Locate the cell with the specified text and output its (X, Y) center coordinate. 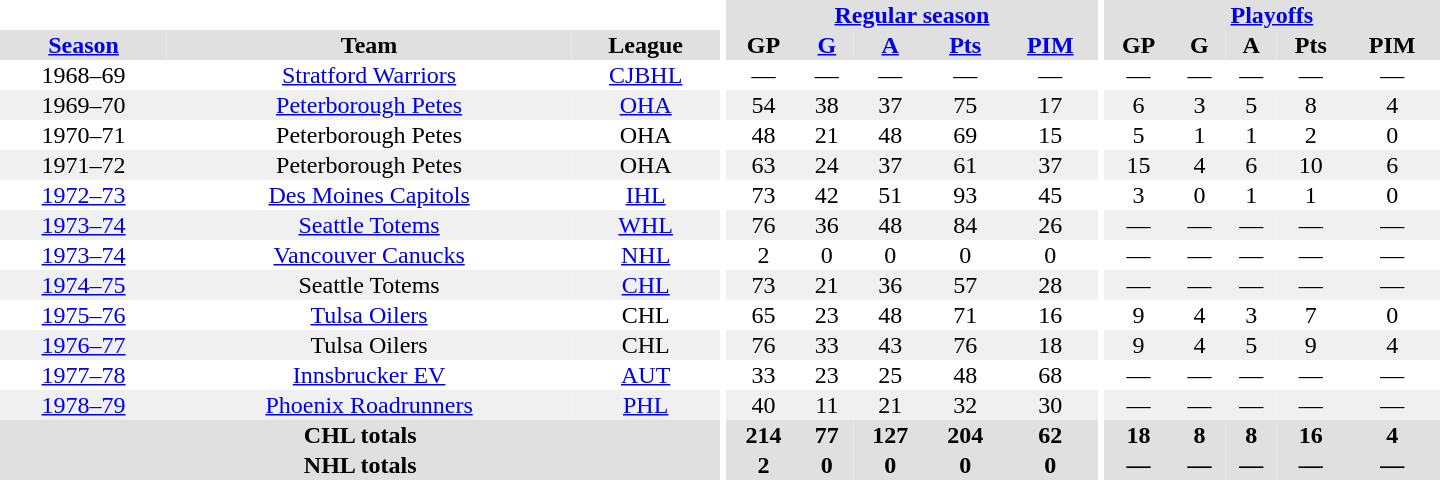
1971–72 (84, 165)
43 (890, 345)
1969–70 (84, 105)
CHL totals (360, 435)
1974–75 (84, 285)
62 (1050, 435)
61 (966, 165)
Regular season (912, 15)
11 (827, 405)
PHL (646, 405)
69 (966, 135)
1978–79 (84, 405)
51 (890, 195)
84 (966, 225)
1977–78 (84, 375)
77 (827, 435)
204 (966, 435)
Season (84, 45)
AUT (646, 375)
10 (1310, 165)
25 (890, 375)
71 (966, 315)
Phoenix Roadrunners (369, 405)
24 (827, 165)
Stratford Warriors (369, 75)
65 (764, 315)
30 (1050, 405)
IHL (646, 195)
NHL (646, 255)
Des Moines Capitols (369, 195)
93 (966, 195)
42 (827, 195)
32 (966, 405)
League (646, 45)
Playoffs (1272, 15)
127 (890, 435)
45 (1050, 195)
68 (1050, 375)
1968–69 (84, 75)
54 (764, 105)
63 (764, 165)
CJBHL (646, 75)
1976–77 (84, 345)
214 (764, 435)
26 (1050, 225)
17 (1050, 105)
7 (1310, 315)
57 (966, 285)
40 (764, 405)
38 (827, 105)
Team (369, 45)
WHL (646, 225)
Vancouver Canucks (369, 255)
NHL totals (360, 465)
28 (1050, 285)
1975–76 (84, 315)
Innsbrucker EV (369, 375)
75 (966, 105)
1972–73 (84, 195)
1970–71 (84, 135)
